Provide the (X, Y) coordinate of the cell's center where the given text is located.  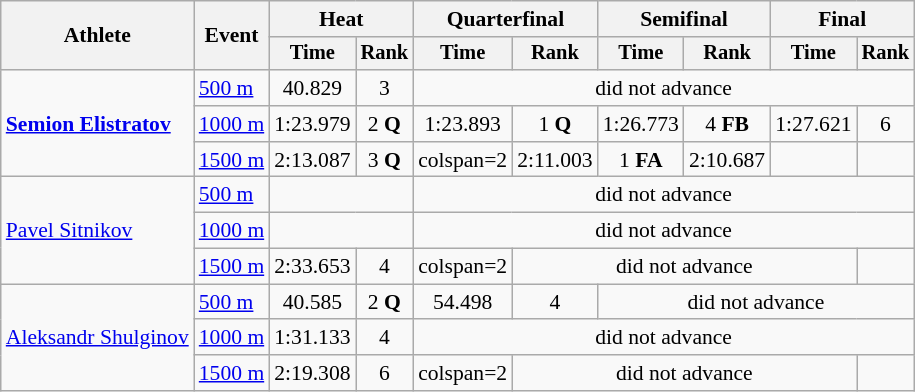
1:23.979 (312, 124)
Aleksandr Shulginov (98, 338)
54.498 (462, 302)
Pavel Sitnikov (98, 230)
Semion Elistratov (98, 124)
2:13.087 (312, 160)
1:31.133 (312, 338)
Quarterfinal (506, 19)
1:27.621 (813, 124)
2:33.653 (312, 267)
40.585 (312, 302)
40.829 (312, 88)
1:26.773 (641, 124)
Event (232, 36)
Athlete (98, 36)
Final (842, 19)
Heat (341, 19)
2:10.687 (727, 160)
1 Q (554, 124)
2:11.003 (554, 160)
1:23.893 (462, 124)
3 (385, 88)
3 Q (385, 160)
1 FA (641, 160)
2:19.308 (312, 373)
4 FB (727, 124)
Semifinal (684, 19)
